Return the (X, Y) coordinate for the center point of the cell that contains the specified text.  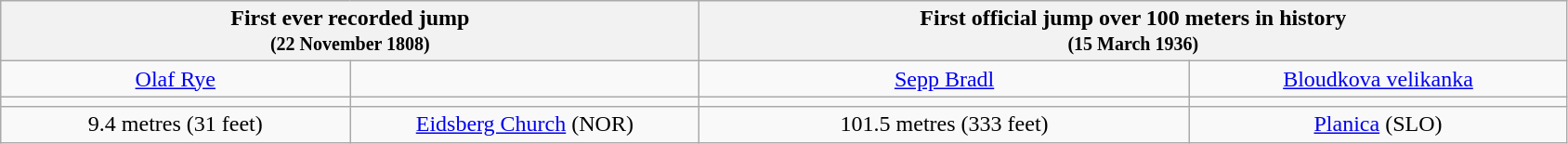
Planica (SLO) (1378, 124)
Olaf Rye (176, 79)
First ever recorded jump(22 November 1808) (350, 32)
Bloudkova velikanka (1378, 79)
101.5 metres (333 feet) (944, 124)
Sepp Bradl (944, 79)
First official jump over 100 meters in history(15 March 1936) (1133, 32)
9.4 metres (31 feet) (176, 124)
Eidsberg Church (NOR) (525, 124)
